Output the (x, y) coordinate of the center of the cell containing the given text.  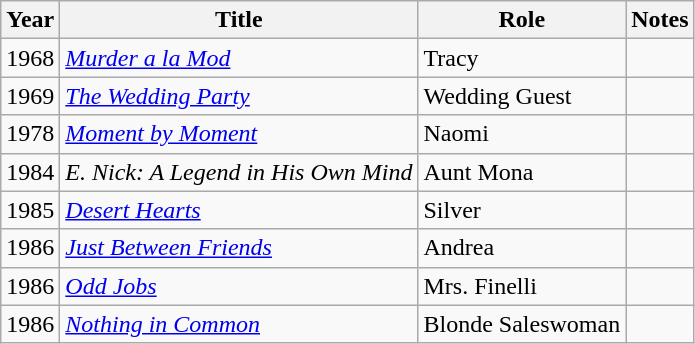
Desert Hearts (239, 210)
Murder a la Mod (239, 58)
1985 (30, 210)
1968 (30, 58)
Notes (660, 20)
The Wedding Party (239, 96)
Odd Jobs (239, 286)
Naomi (522, 134)
Moment by Moment (239, 134)
Year (30, 20)
E. Nick: A Legend in His Own Mind (239, 172)
1984 (30, 172)
Title (239, 20)
Blonde Saleswoman (522, 324)
Aunt Mona (522, 172)
Mrs. Finelli (522, 286)
1978 (30, 134)
Role (522, 20)
1969 (30, 96)
Just Between Friends (239, 248)
Nothing in Common (239, 324)
Wedding Guest (522, 96)
Andrea (522, 248)
Tracy (522, 58)
Silver (522, 210)
